Return the (x, y) coordinate for the center point of the cell that contains the specified text.  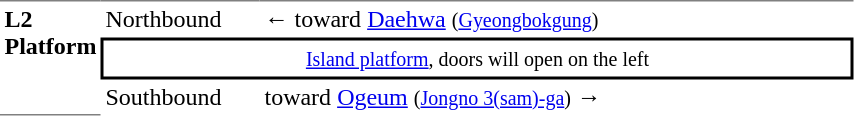
Island platform, doors will open on the left (478, 59)
Southbound (180, 98)
← toward Daehwa (Gyeongbokgung) (557, 19)
L2Platform (50, 58)
toward Ogeum (Jongno 3(sam)-ga) → (557, 98)
Northbound (180, 19)
